Extract the [X, Y] coordinate from the center of the cell holding the provided text.  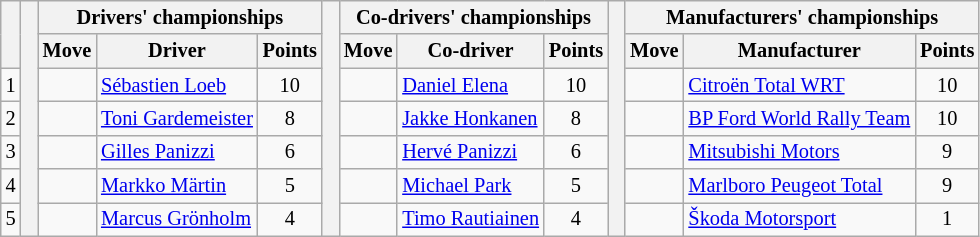
Sébastien Loeb [177, 85]
Manufacturer [799, 51]
Hervé Panizzi [470, 152]
Co-drivers' championships [474, 17]
2 [11, 118]
Marcus Grönholm [177, 219]
Jakke Honkanen [470, 118]
Manufacturers' championships [802, 17]
Driver [177, 51]
Markko Märtin [177, 186]
Timo Rautiainen [470, 219]
Co-driver [470, 51]
Marlboro Peugeot Total [799, 186]
Gilles Panizzi [177, 152]
Daniel Elena [470, 85]
Michael Park [470, 186]
Škoda Motorsport [799, 219]
Citroën Total WRT [799, 85]
Toni Gardemeister [177, 118]
BP Ford World Rally Team [799, 118]
3 [11, 152]
Mitsubishi Motors [799, 152]
Drivers' championships [180, 17]
